Identify which cell holds the provided text, then report its [X, Y] central coordinate. 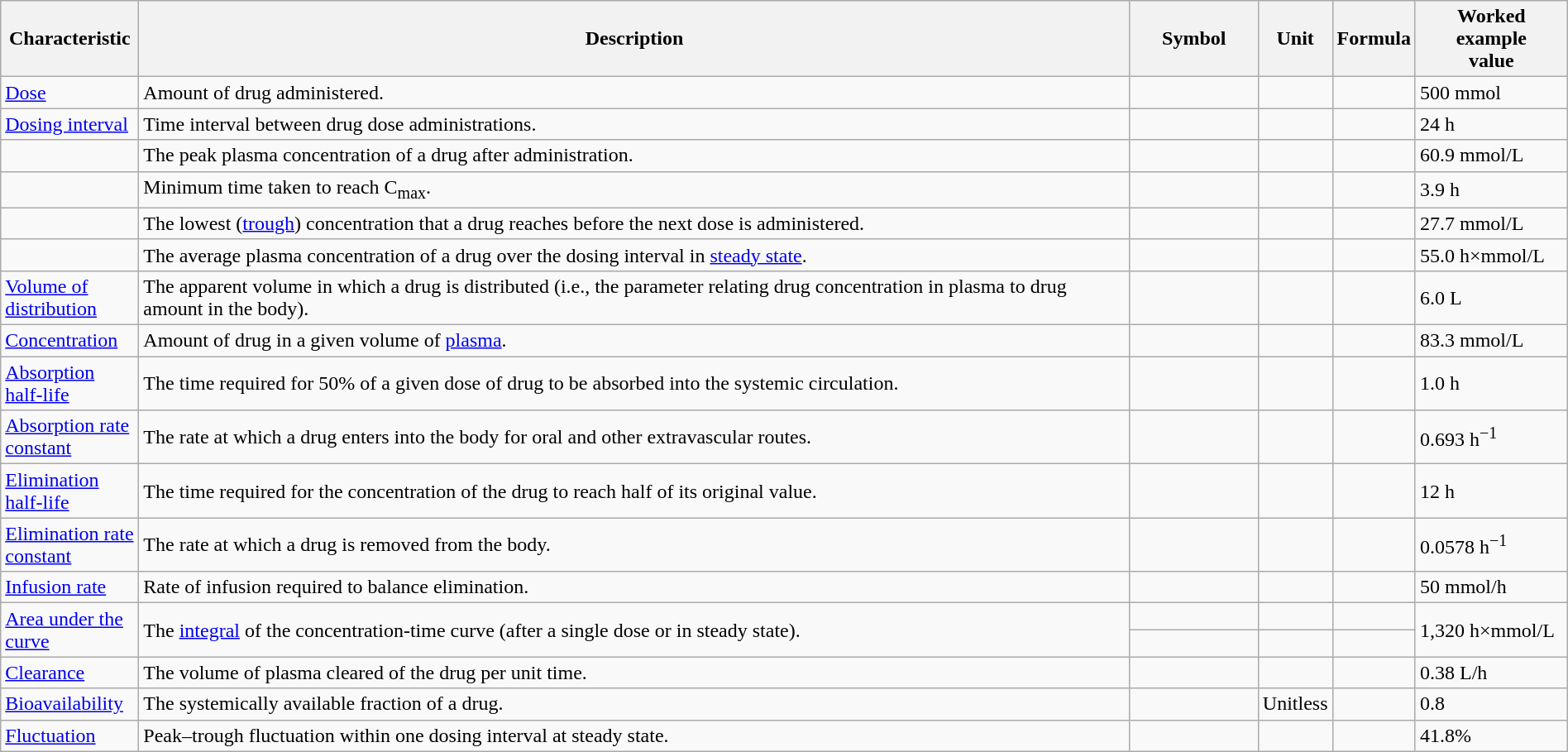
Dose [69, 93]
The peak plasma concentration of a drug after administration. [634, 156]
The apparent volume in which a drug is distributed (i.e., the parameter relating drug concentration in plasma to drug amount in the body). [634, 298]
Bioavailability [69, 704]
The average plasma concentration of a drug over the dosing interval in steady state. [634, 255]
Worked examplevalue [1491, 39]
Elimination half-life [69, 491]
Rate of infusion required to balance elimination. [634, 587]
The time required for 50% of a given dose of drug to be absorbed into the systemic circulation. [634, 384]
The integral of the concentration-time curve (after a single dose or in steady state). [634, 630]
Peak–trough fluctuation within one dosing interval at steady state. [634, 735]
Concentration [69, 341]
27.7 mmol/L [1491, 223]
Characteristic [69, 39]
Formula [1374, 39]
Elimination rate constant [69, 544]
The volume of plasma cleared of the drug per unit time. [634, 673]
41.8% [1491, 735]
0.0578 h−1 [1491, 544]
500 mmol [1491, 93]
1.0 h [1491, 384]
The rate at which a drug is removed from the body. [634, 544]
Unit [1295, 39]
Area under the curve [69, 630]
Minimum time taken to reach Cmax. [634, 189]
60.9 mmol/L [1491, 156]
Volume of distribution [69, 298]
0.693 h−1 [1491, 437]
The systemically available fraction of a drug. [634, 704]
12 h [1491, 491]
The rate at which a drug enters into the body for oral and other extravascular routes. [634, 437]
3.9 h [1491, 189]
0.38 L/h [1491, 673]
Time interval between drug dose administrations. [634, 124]
Absorption half-life [69, 384]
Unitless [1295, 704]
Description [634, 39]
The time required for the concentration of the drug to reach half of its original value. [634, 491]
83.3 mmol/L [1491, 341]
Absorption rate constant [69, 437]
Clearance [69, 673]
55.0 h×mmol/L [1491, 255]
The lowest (trough) concentration that a drug reaches before the next dose is administered. [634, 223]
1,320 h×mmol/L [1491, 630]
50 mmol/h [1491, 587]
Infusion rate [69, 587]
0.8 [1491, 704]
Amount of drug in a given volume of plasma. [634, 341]
Fluctuation [69, 735]
6.0 L [1491, 298]
Amount of drug administered. [634, 93]
Dosing interval [69, 124]
24 h [1491, 124]
Symbol [1194, 39]
